Scan for the cell matching the given text and deliver its (X, Y) coordinate at center. 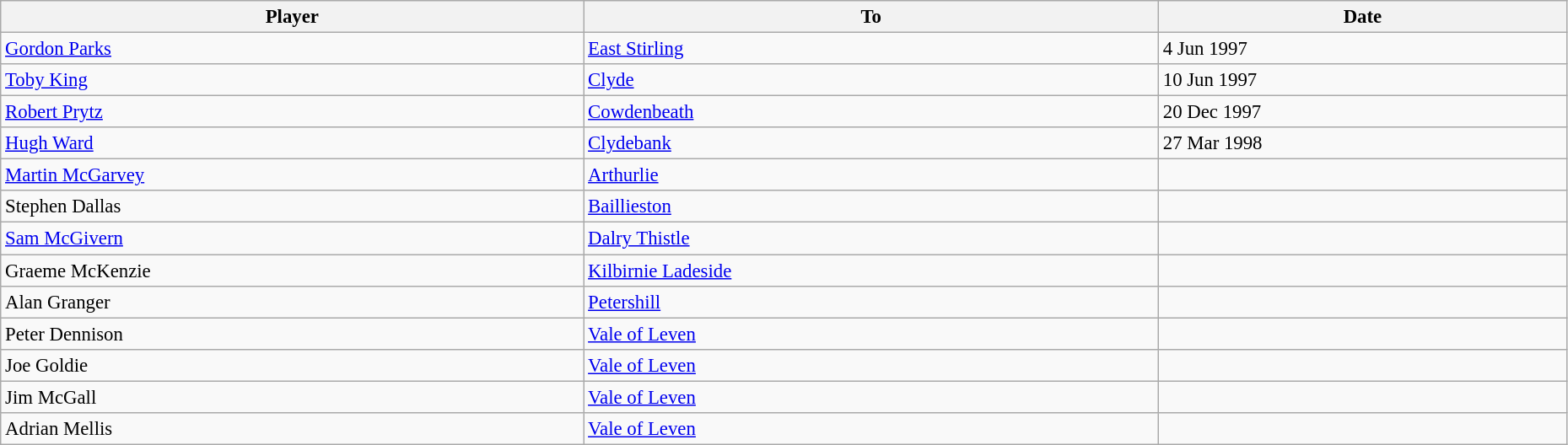
Clydebank (871, 143)
Gordon Parks (292, 49)
East Stirling (871, 49)
Kilbirnie Ladeside (871, 271)
Martin McGarvey (292, 175)
Adrian Mellis (292, 429)
Petershill (871, 302)
Alan Granger (292, 302)
Clyde (871, 80)
Dalry Thistle (871, 239)
Date (1362, 17)
Joe Goldie (292, 365)
To (871, 17)
10 Jun 1997 (1362, 80)
Stephen Dallas (292, 206)
Baillieston (871, 206)
Arthurlie (871, 175)
Toby King (292, 80)
Cowdenbeath (871, 112)
Jim McGall (292, 397)
Hugh Ward (292, 143)
20 Dec 1997 (1362, 112)
Player (292, 17)
Graeme McKenzie (292, 271)
27 Mar 1998 (1362, 143)
4 Jun 1997 (1362, 49)
Robert Prytz (292, 112)
Peter Dennison (292, 334)
Sam McGivern (292, 239)
